Provide the (X, Y) coordinate of the cell's center where the given text is located.  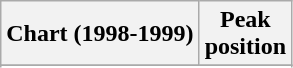
Chart (1998-1999) (100, 34)
Peakposition (245, 34)
